Provide the [x, y] coordinate of the cell's center where the given text is located.  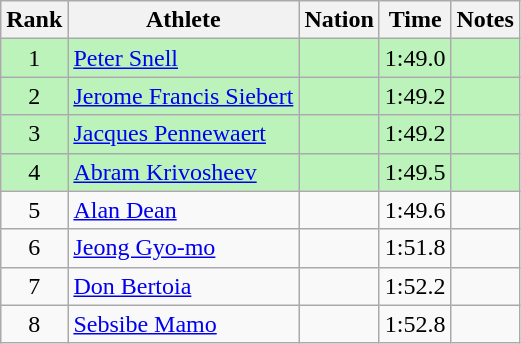
1 [34, 58]
1:51.8 [415, 248]
Don Bertoia [184, 286]
4 [34, 172]
1:49.6 [415, 210]
Abram Krivosheev [184, 172]
2 [34, 96]
Notes [485, 20]
Jerome Francis Siebert [184, 96]
6 [34, 248]
1:52.8 [415, 324]
5 [34, 210]
Sebsibe Mamo [184, 324]
8 [34, 324]
Peter Snell [184, 58]
1:49.5 [415, 172]
Time [415, 20]
7 [34, 286]
Athlete [184, 20]
Alan Dean [184, 210]
1:52.2 [415, 286]
Jeong Gyo-mo [184, 248]
3 [34, 134]
Nation [339, 20]
1:49.0 [415, 58]
Rank [34, 20]
Jacques Pennewaert [184, 134]
